Determine the (X, Y) coordinate at the center of the cell enclosing the given text.  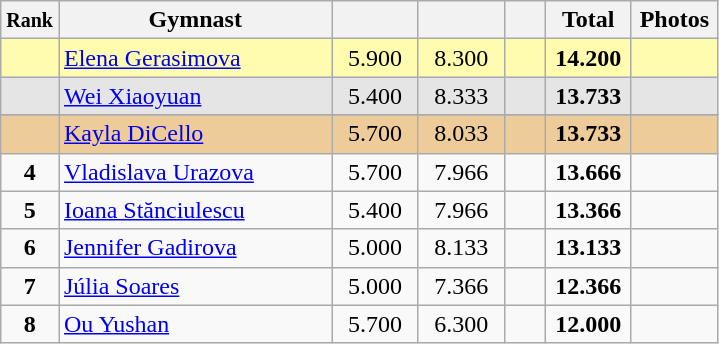
Rank (30, 20)
8 (30, 324)
7 (30, 286)
Kayla DiCello (195, 134)
12.366 (588, 286)
8.033 (461, 134)
14.200 (588, 58)
Total (588, 20)
Ou Yushan (195, 324)
8.333 (461, 96)
4 (30, 172)
7.366 (461, 286)
Vladislava Urazova (195, 172)
8.133 (461, 248)
6 (30, 248)
Ioana Stănciulescu (195, 210)
Elena Gerasimova (195, 58)
13.366 (588, 210)
12.000 (588, 324)
Wei Xiaoyuan (195, 96)
5 (30, 210)
13.133 (588, 248)
Photos (674, 20)
8.300 (461, 58)
Júlia Soares (195, 286)
Gymnast (195, 20)
13.666 (588, 172)
Jennifer Gadirova (195, 248)
5.900 (375, 58)
6.300 (461, 324)
